Find where the given text appears and provide that cell's center as (X, Y) coordinate. 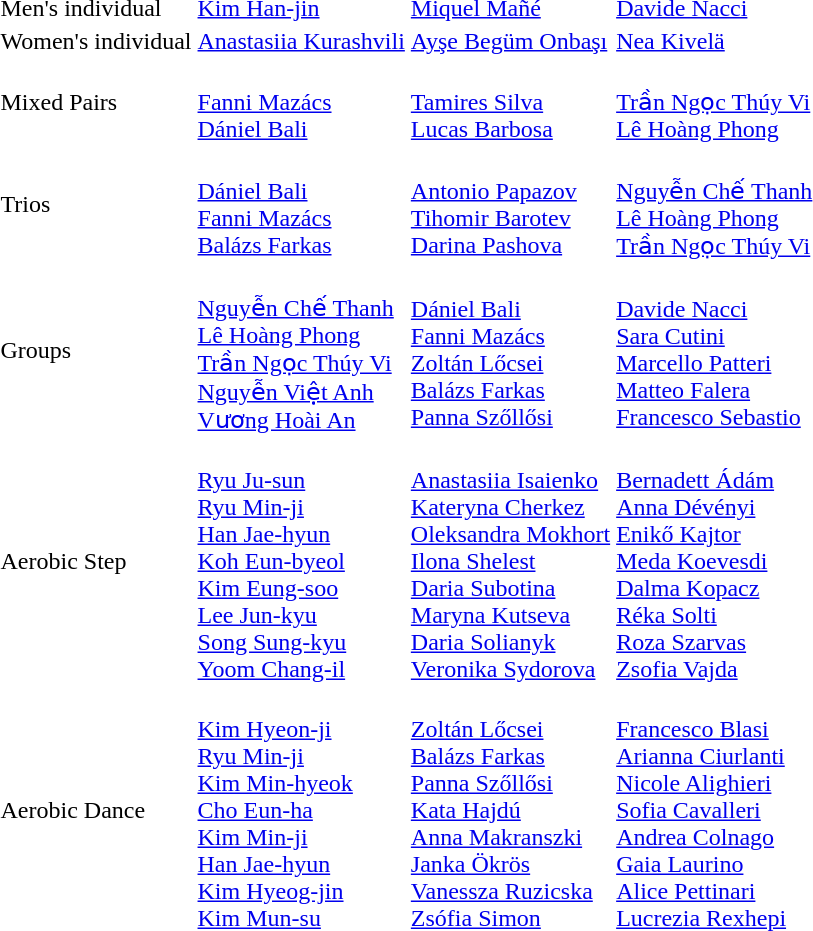
Ryu Ju-sunRyu Min-jiHan Jae-hyunKoh Eun-byeolKim Eung-sooLee Jun-kyuSong Sung-kyuYoom Chang-il (301, 561)
Dániel Bali Fanni Mazács Zoltán LőcseiBalázs FarkasPanna Szőllősi (510, 350)
Nguyễn Chế ThanhLê Hoàng PhongTrần Ngọc Thúy ViNguyễn Việt AnhVương Hoài An (301, 350)
Anastasiia IsaienkoKateryna CherkezOleksandra MokhortIlona ShelestDaria SubotinaMaryna KutsevaDaria SolianykVeronika Sydorova (510, 561)
Ayşe Begüm Onbaşı (510, 41)
Fanni MazácsDániel Bali (301, 102)
Antonio PapazovTihomir BarotevDarina Pashova (510, 205)
Tamires SilvaLucas Barbosa (510, 102)
Anastasiia Kurashvili (301, 41)
Dániel BaliFanni MazácsBalázs Farkas (301, 205)
